Detect which cell encompasses the target text, then output its (x, y) center coordinate. 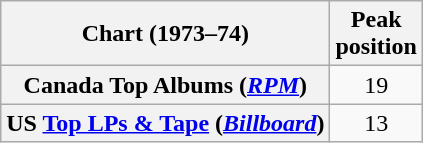
US Top LPs & Tape (Billboard) (166, 123)
Peakposition (376, 34)
19 (376, 85)
Canada Top Albums (RPM) (166, 85)
Chart (1973–74) (166, 34)
13 (376, 123)
